Pinpoint the cell where the given text exists, returning its (X, Y) midpoint coordinate. 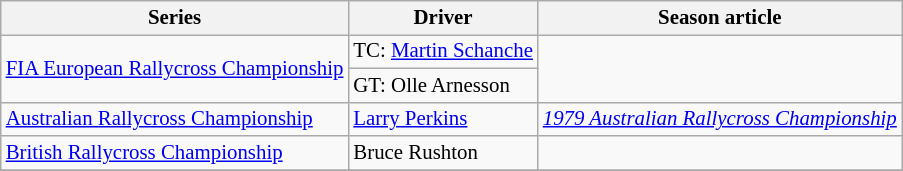
Series (175, 18)
Bruce Rushton (442, 153)
GT: Olle Arnesson (442, 85)
Larry Perkins (442, 119)
Australian Rallycross Championship (175, 119)
FIA European Rallycross Championship (175, 68)
British Rallycross Championship (175, 153)
Driver (442, 18)
1979 Australian Rallycross Championship (720, 119)
TC: Martin Schanche (442, 51)
Season article (720, 18)
